Output the [X, Y] coordinate of the center of the cell containing the given text.  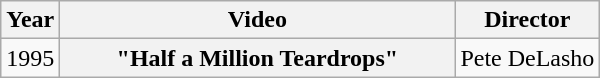
Director [528, 20]
Video [258, 20]
Year [30, 20]
1995 [30, 58]
Pete DeLasho [528, 58]
"Half a Million Teardrops" [258, 58]
